Detect which cell encompasses the target text, then output its (x, y) center coordinate. 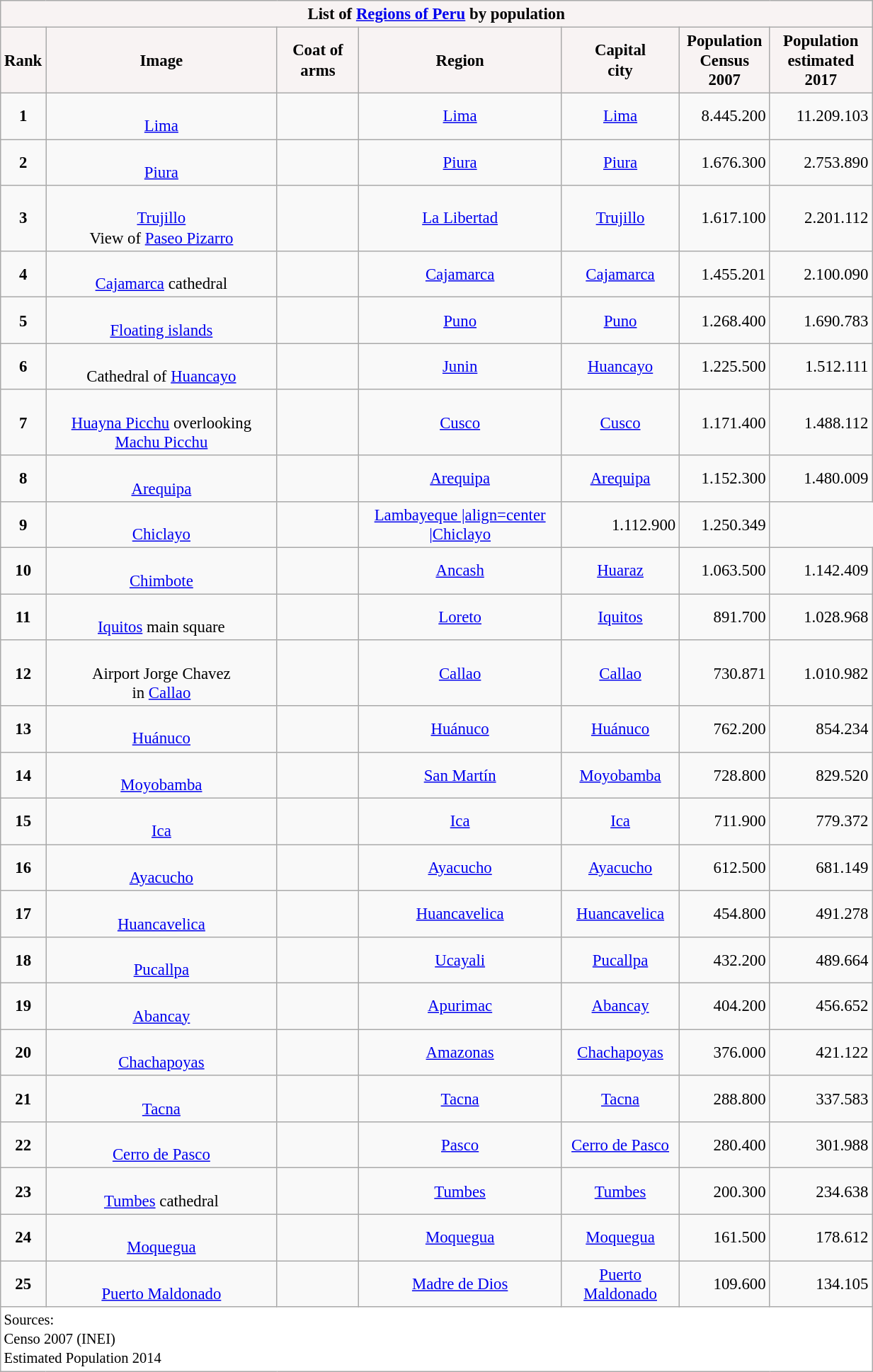
730.871 (725, 673)
17 (23, 913)
456.652 (821, 1007)
1.480.009 (821, 479)
Apurimac (460, 1007)
25 (23, 1284)
8.445.200 (725, 116)
20 (23, 1052)
PopulationCensus 2007 (725, 61)
779.372 (821, 821)
11 (23, 617)
21 (23, 1099)
301.988 (821, 1145)
612.500 (725, 868)
Pasco (460, 1145)
421.122 (821, 1052)
Capital city (620, 61)
3 (23, 218)
Junin (460, 367)
Image (161, 61)
728.800 (725, 774)
10 (23, 571)
161.500 (725, 1237)
Iquitos (620, 617)
Lambayeque |align=center |Chiclayo (460, 525)
280.400 (725, 1145)
12 (23, 673)
5 (23, 320)
288.800 (725, 1099)
109.600 (725, 1284)
200.300 (725, 1191)
1.455.201 (725, 275)
1.512.111 (821, 367)
376.000 (725, 1052)
1.063.500 (725, 571)
1.142.409 (821, 571)
1.225.500 (725, 367)
4 (23, 275)
16 (23, 868)
15 (23, 821)
178.612 (821, 1237)
13 (23, 729)
Ucayali (460, 960)
Region (460, 61)
234.638 (821, 1191)
681.149 (821, 868)
11.209.103 (821, 116)
491.278 (821, 913)
134.105 (821, 1284)
Sources:Censo 2007 (INEI)Estimated Population 2014 (436, 1339)
24 (23, 1237)
2.753.890 (821, 163)
762.200 (725, 729)
711.900 (725, 821)
2 (23, 163)
1.152.300 (725, 479)
Chiclayo (161, 525)
829.520 (821, 774)
1.617.100 (725, 218)
Huaraz (620, 571)
432.200 (725, 960)
1.171.400 (725, 423)
1.250.349 (725, 525)
Airport Jorge Chavez in Callao (161, 673)
2.201.112 (821, 218)
Coat of arms (317, 61)
1.268.400 (725, 320)
Cajamarca cathedral (161, 275)
404.200 (725, 1007)
14 (23, 774)
23 (23, 1191)
1.028.968 (821, 617)
Rank (23, 61)
1.690.783 (821, 320)
San Martín (460, 774)
Population estimated 2017 (821, 61)
Trujillo (620, 218)
854.234 (821, 729)
Madre de Dios (460, 1284)
2.100.090 (821, 275)
7 (23, 423)
Iquitos main square (161, 617)
19 (23, 1007)
8 (23, 479)
Floating islands (161, 320)
22 (23, 1145)
337.583 (821, 1099)
Tumbes cathedral (161, 1191)
489.664 (821, 960)
1 (23, 116)
Huancayo (620, 367)
9 (23, 525)
1.010.982 (821, 673)
1.488.112 (821, 423)
454.800 (725, 913)
Cathedral of Huancayo (161, 367)
6 (23, 367)
Chimbote (161, 571)
Amazonas (460, 1052)
Huayna Picchu overlooking Machu Picchu (161, 423)
891.700 (725, 617)
18 (23, 960)
La Libertad (460, 218)
Trujillo View of Paseo Pizarro (161, 218)
List of Regions of Peru by population (436, 14)
1.676.300 (725, 163)
1.112.900 (620, 525)
Loreto (460, 617)
Ancash (460, 571)
